Detect which cell encompasses the target text, then output its (X, Y) center coordinate. 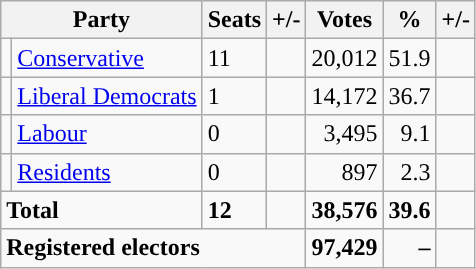
36.7 (410, 96)
38,576 (344, 210)
Party (102, 20)
2.3 (410, 172)
897 (344, 172)
Liberal Democrats (107, 96)
Total (102, 210)
Conservative (107, 58)
51.9 (410, 58)
Registered electors (154, 248)
9.1 (410, 134)
Seats (234, 20)
14,172 (344, 96)
% (410, 20)
Labour (107, 134)
Votes (344, 20)
11 (234, 58)
39.6 (410, 210)
3,495 (344, 134)
97,429 (344, 248)
1 (234, 96)
– (410, 248)
Residents (107, 172)
20,012 (344, 58)
12 (234, 210)
